Return [X, Y] of the center of cell containing provided text 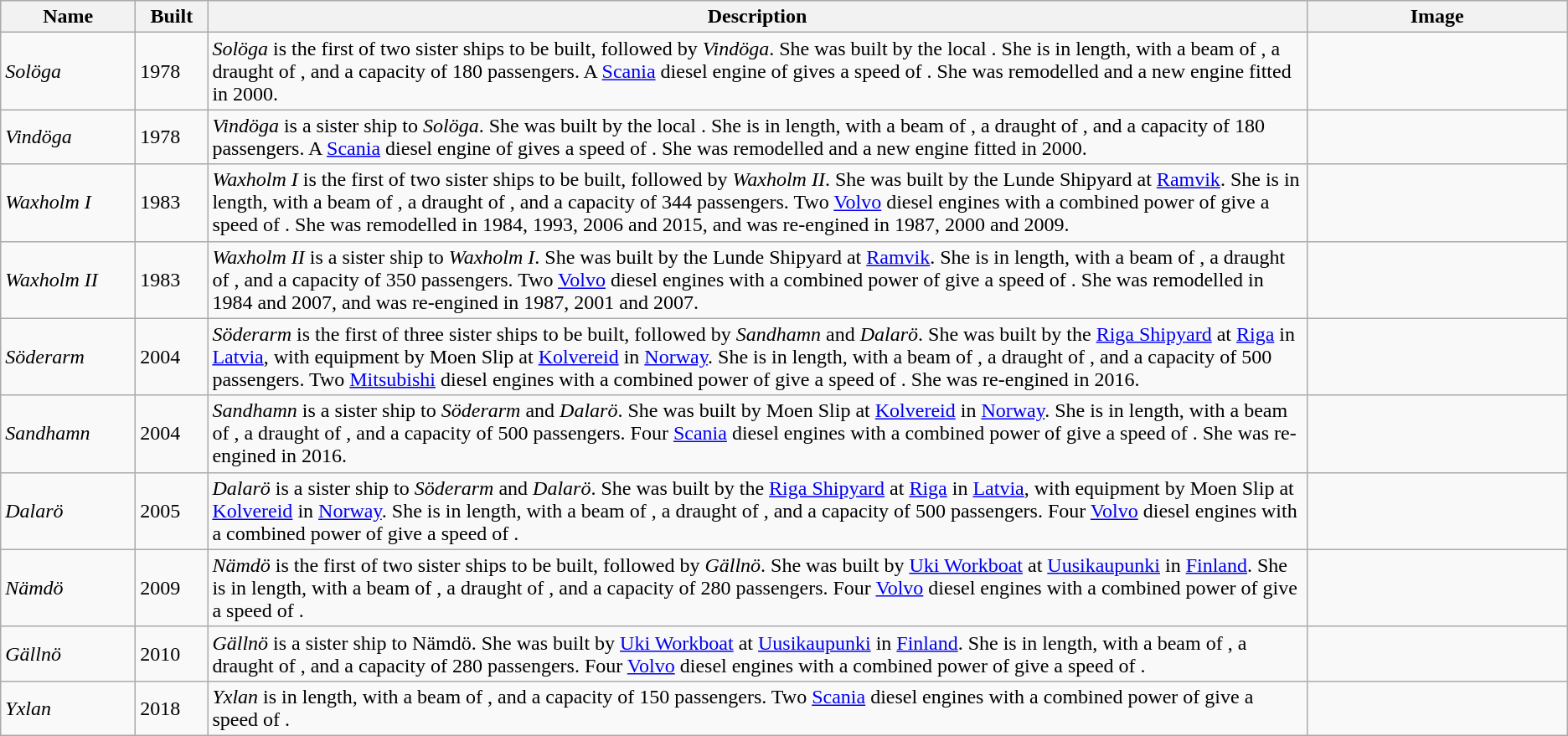
Name [69, 17]
2009 [172, 588]
Waxholm I [69, 203]
2005 [172, 511]
Image [1437, 17]
Solöga [69, 71]
2010 [172, 653]
Vindöga [69, 137]
Yxlan is in length, with a beam of , and a capacity of 150 passengers. Two Scania diesel engines with a combined power of give a speed of . [757, 708]
Söderarm [69, 357]
Built [172, 17]
Dalarö [69, 511]
Waxholm II [69, 280]
2018 [172, 708]
Sandhamn [69, 434]
Nämdö [69, 588]
Yxlan [69, 708]
Gällnö [69, 653]
Description [757, 17]
